Detect which cell encompasses the target text, then output its [x, y] center coordinate. 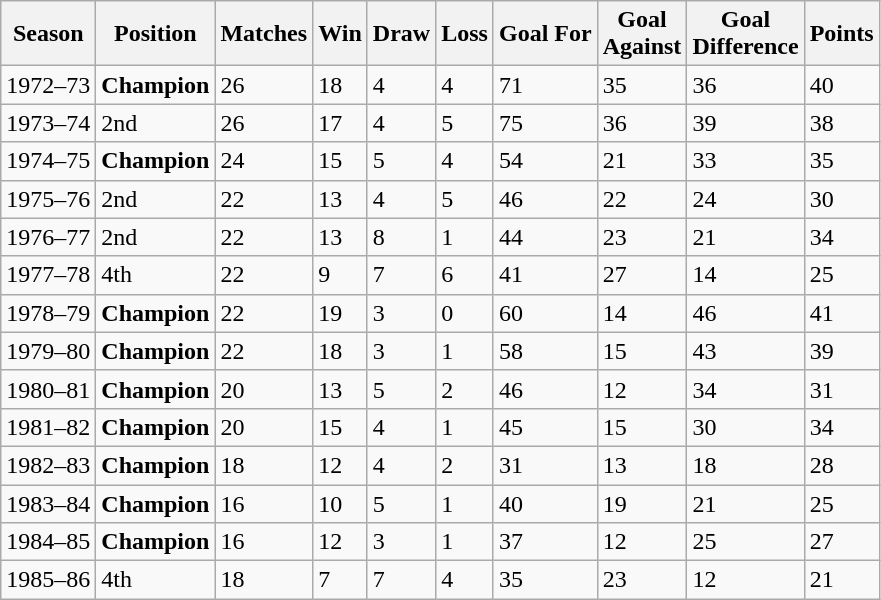
Draw [401, 34]
1972–73 [48, 85]
28 [842, 465]
17 [340, 123]
6 [465, 275]
43 [746, 351]
45 [545, 427]
10 [340, 503]
1979–80 [48, 351]
1985–86 [48, 580]
37 [545, 542]
71 [545, 85]
Points [842, 34]
Position [156, 34]
1977–78 [48, 275]
75 [545, 123]
Win [340, 34]
1976–77 [48, 237]
Goal For [545, 34]
58 [545, 351]
Matches [264, 34]
44 [545, 237]
38 [842, 123]
1984–85 [48, 542]
54 [545, 161]
Season [48, 34]
1982–83 [48, 465]
1973–74 [48, 123]
Goal Difference [746, 34]
9 [340, 275]
60 [545, 313]
1974–75 [48, 161]
Goal Against [642, 34]
8 [401, 237]
1980–81 [48, 389]
0 [465, 313]
33 [746, 161]
1983–84 [48, 503]
1975–76 [48, 199]
1978–79 [48, 313]
Loss [465, 34]
1981–82 [48, 427]
